Output the [x, y] coordinate of the center of the cell containing the given text.  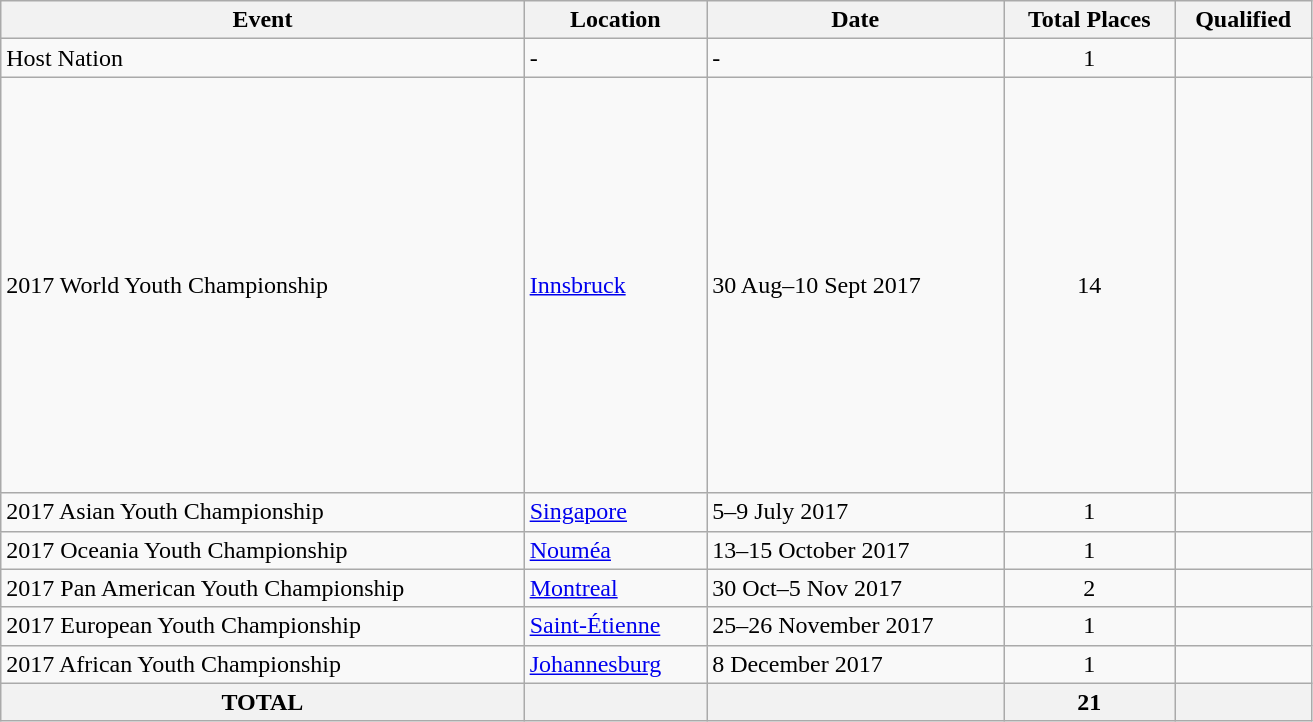
Innsbruck [615, 285]
13–15 October 2017 [856, 550]
Qualified [1244, 20]
2017 African Youth Championship [262, 664]
2017 Oceania Youth Championship [262, 550]
TOTAL [262, 702]
Total Places [1090, 20]
Event [262, 20]
30 Aug–10 Sept 2017 [856, 285]
8 December 2017 [856, 664]
Location [615, 20]
21 [1090, 702]
2017 World Youth Championship [262, 285]
Johannesburg [615, 664]
Date [856, 20]
Nouméa [615, 550]
5–9 July 2017 [856, 512]
2017 European Youth Championship [262, 626]
25–26 November 2017 [856, 626]
Saint-Étienne [615, 626]
2017 Asian Youth Championship [262, 512]
2017 Pan American Youth Championship [262, 588]
Host Nation [262, 58]
30 Oct–5 Nov 2017 [856, 588]
2 [1090, 588]
Singapore [615, 512]
14 [1090, 285]
Montreal [615, 588]
